Provide the [x, y] coordinate of the cell's center where the given text is located.  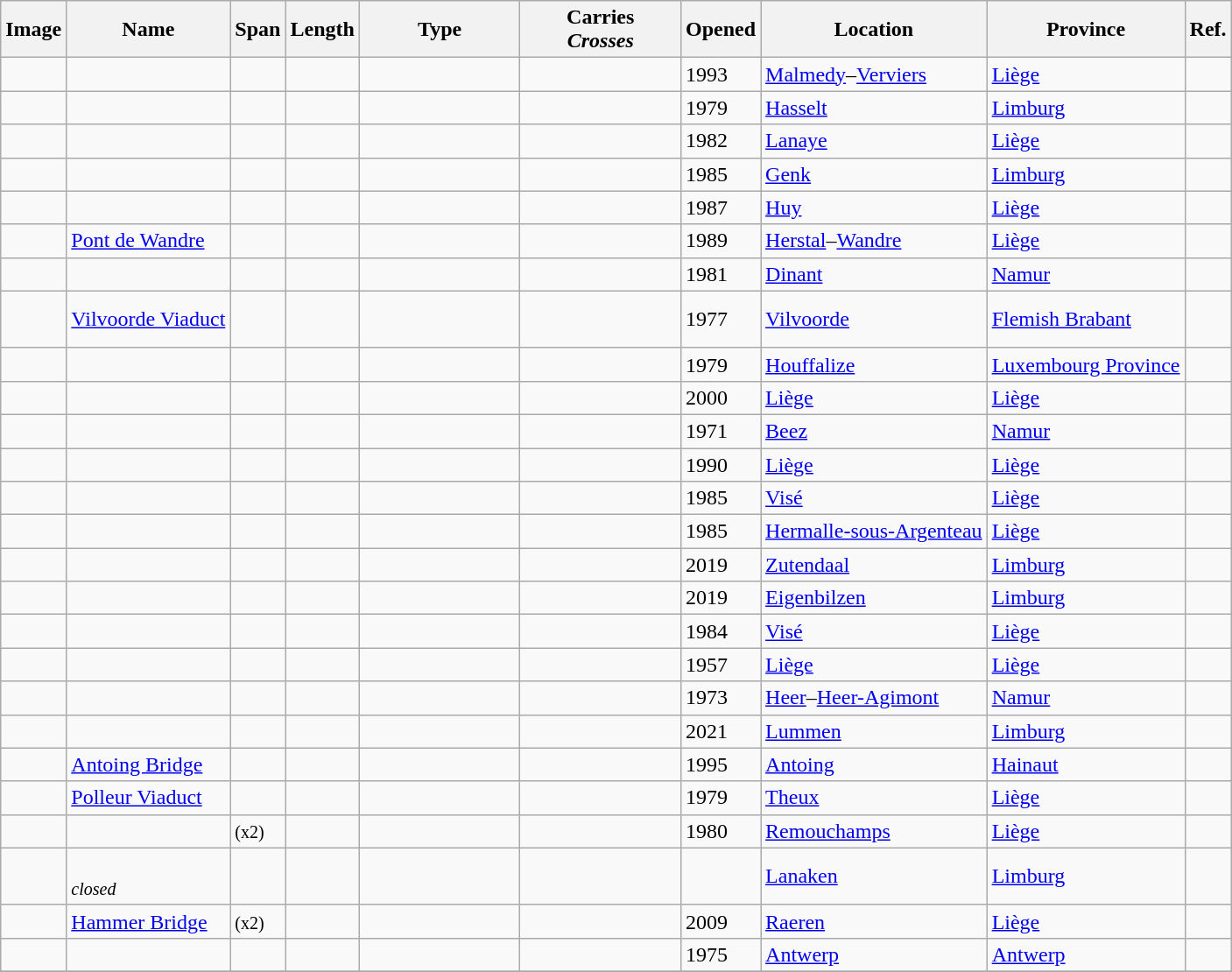
Herstal–Wandre [874, 241]
1995 [720, 764]
Image [33, 30]
Remouchamps [874, 831]
Location [874, 30]
Pont de Wandre [149, 241]
1984 [720, 631]
2000 [720, 398]
Luxembourg Province [1086, 364]
Vilvoorde [874, 319]
1975 [720, 954]
Length [322, 30]
Polleur Viaduct [149, 798]
Hasselt [874, 108]
Name [149, 30]
1973 [720, 698]
Ref. [1208, 30]
Flemish Brabant [1086, 319]
Hermalle-sous-Argenteau [874, 532]
1981 [720, 274]
1990 [720, 465]
Beez [874, 431]
Heer–Heer-Agimont [874, 698]
1977 [720, 319]
1982 [720, 141]
Raeren [874, 921]
Type [440, 30]
Hainaut [1086, 764]
Genk [874, 174]
1980 [720, 831]
1987 [720, 208]
Houffalize [874, 364]
Span [257, 30]
Vilvoorde Viaduct [149, 319]
Eigenbilzen [874, 598]
Huy [874, 208]
Antoing Bridge [149, 764]
Lanaken [874, 876]
Zutendaal [874, 565]
2021 [720, 731]
Lanaye [874, 141]
Lummen [874, 731]
1989 [720, 241]
Dinant [874, 274]
Antoing [874, 764]
Province [1086, 30]
1993 [720, 74]
Malmedy–Verviers [874, 74]
2009 [720, 921]
Theux [874, 798]
1971 [720, 431]
closed [149, 876]
Opened [720, 30]
Hammer Bridge [149, 921]
1957 [720, 665]
CarriesCrosses [601, 30]
